Find where the given text appears and provide that cell's center as [X, Y] coordinate. 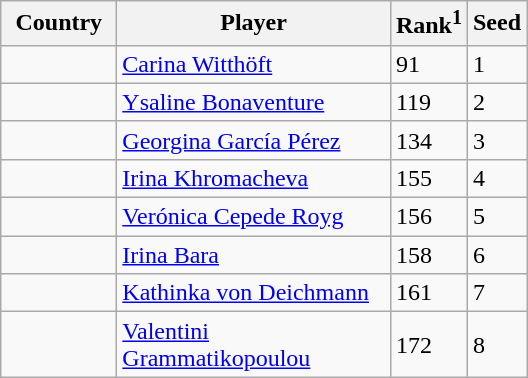
4 [496, 178]
Country [59, 24]
Kathinka von Deichmann [254, 293]
158 [428, 255]
8 [496, 344]
161 [428, 293]
Rank1 [428, 24]
Ysaline Bonaventure [254, 102]
91 [428, 64]
134 [428, 140]
2 [496, 102]
Valentini Grammatikopoulou [254, 344]
172 [428, 344]
155 [428, 178]
3 [496, 140]
119 [428, 102]
Georgina García Pérez [254, 140]
Seed [496, 24]
Player [254, 24]
6 [496, 255]
1 [496, 64]
7 [496, 293]
Verónica Cepede Royg [254, 217]
156 [428, 217]
Irina Bara [254, 255]
Irina Khromacheva [254, 178]
5 [496, 217]
Carina Witthöft [254, 64]
